Find where the given text appears and provide that cell's center as (X, Y) coordinate. 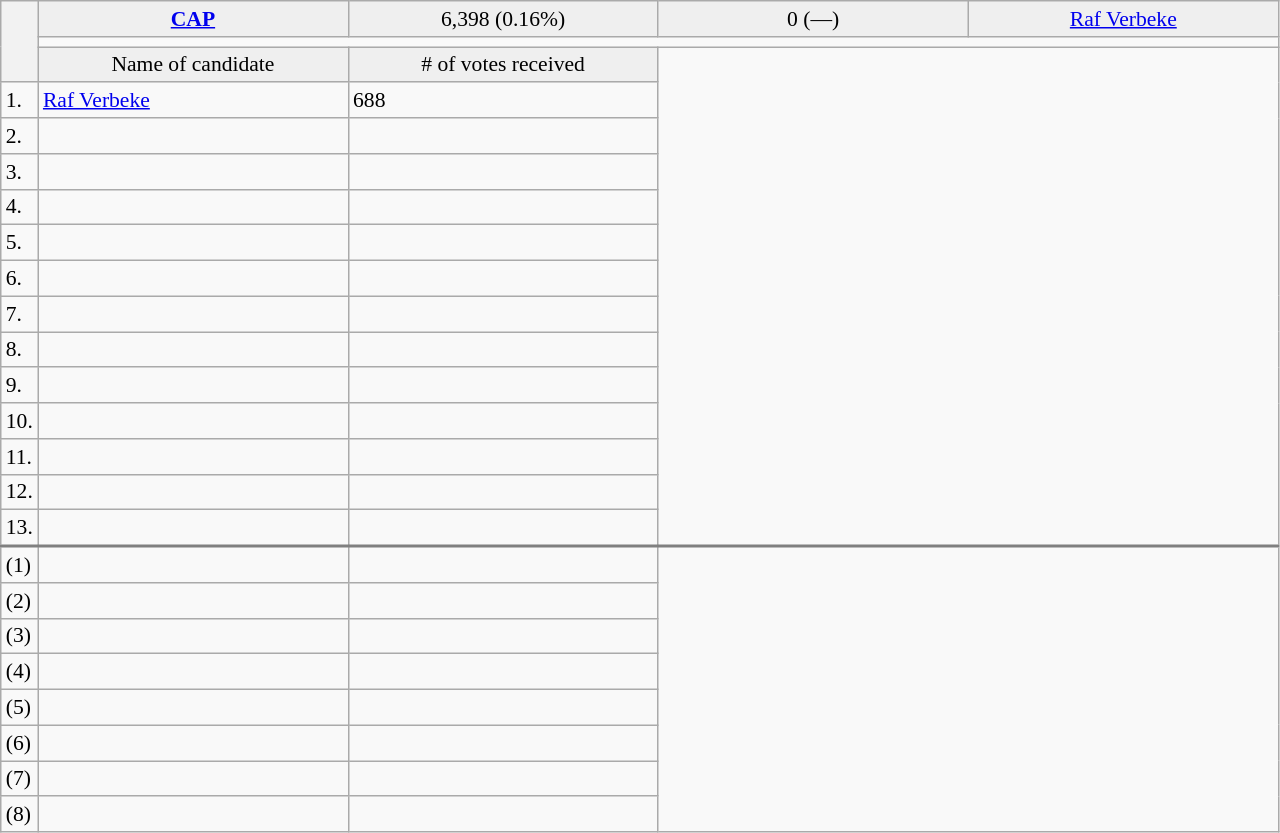
CAP (193, 19)
4. (20, 207)
(7) (20, 779)
(3) (20, 636)
(2) (20, 601)
8. (20, 350)
5. (20, 243)
12. (20, 492)
6. (20, 279)
688 (503, 101)
0 (—) (813, 19)
6,398 (0.16%) (503, 19)
10. (20, 421)
13. (20, 528)
(6) (20, 743)
7. (20, 314)
(4) (20, 672)
(1) (20, 564)
11. (20, 457)
(8) (20, 815)
1. (20, 101)
Name of candidate (193, 65)
2. (20, 136)
9. (20, 386)
(5) (20, 708)
3. (20, 172)
# of votes received (503, 65)
